Output the (x, y) coordinate of the center of the cell containing the given text.  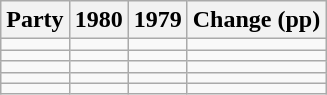
Change (pp) (256, 20)
1980 (98, 20)
Party (35, 20)
1979 (158, 20)
